Capture the cell that displays the provided text and extract its (X, Y) central coordinate. 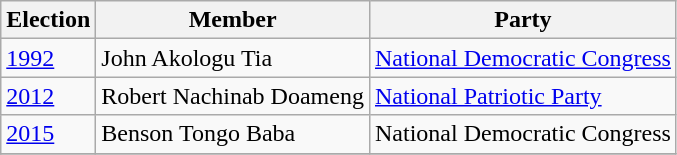
Member (233, 20)
National Patriotic Party (522, 96)
Benson Tongo Baba (233, 134)
Robert Nachinab Doameng (233, 96)
John Akologu Tia (233, 58)
1992 (48, 58)
2015 (48, 134)
Party (522, 20)
Election (48, 20)
2012 (48, 96)
